Pinpoint the cell where the given text exists, returning its [X, Y] midpoint coordinate. 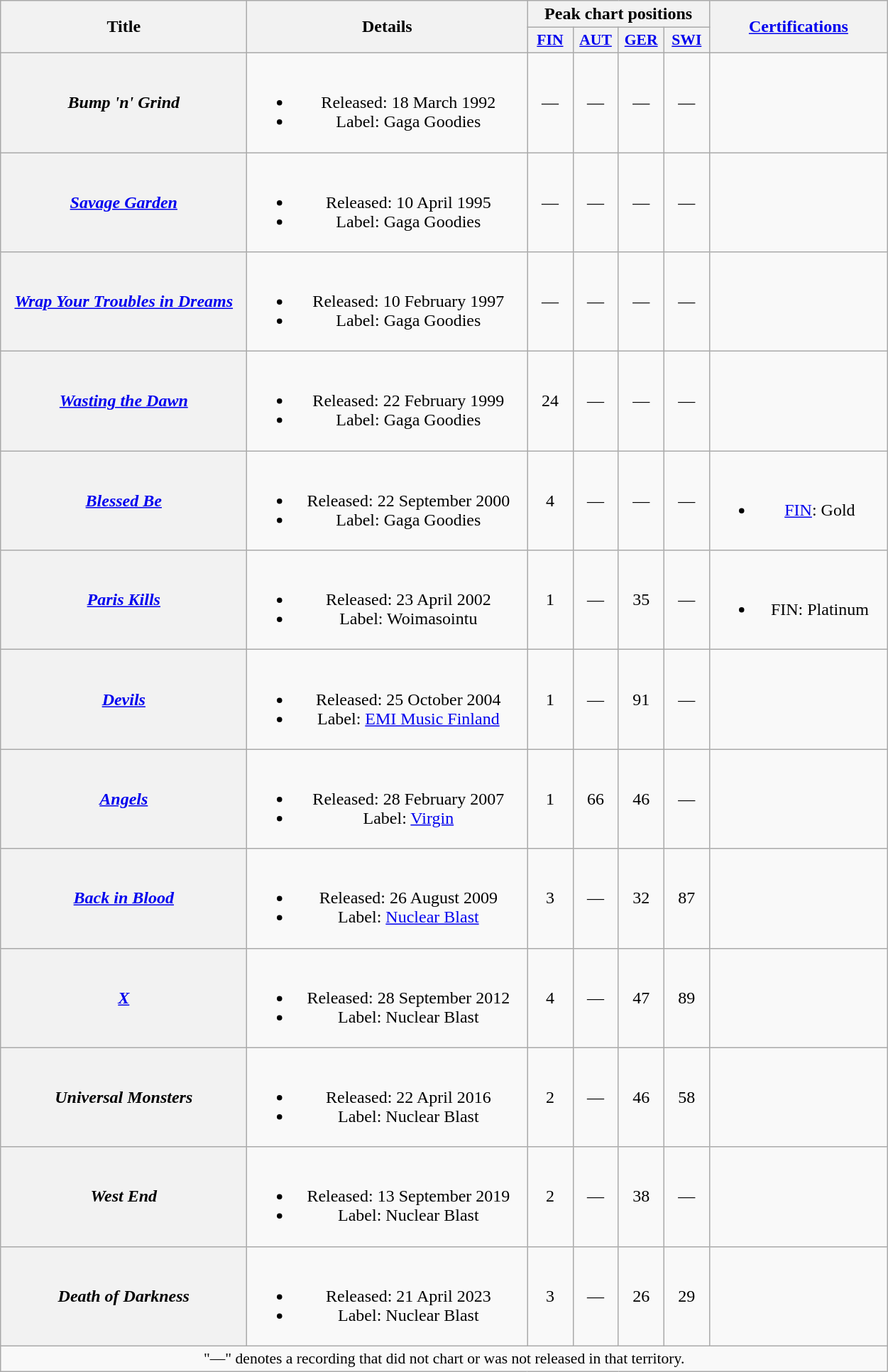
58 [686, 1097]
24 [550, 401]
SWI [686, 40]
FIN: Gold [798, 501]
Title [124, 27]
Released: 26 August 2009Label: Nuclear Blast [388, 898]
Devils [124, 699]
Peak chart positions [618, 14]
Released: 10 February 1997Label: Gaga Goodies [388, 302]
89 [686, 998]
Wrap Your Troubles in Dreams [124, 302]
Released: 21 April 2023Label: Nuclear Blast [388, 1296]
Released: 22 February 1999Label: Gaga Goodies [388, 401]
87 [686, 898]
FIN [550, 40]
Released: 10 April 1995Label: Gaga Goodies [388, 202]
Details [388, 27]
Death of Darkness [124, 1296]
29 [686, 1296]
Released: 23 April 2002Label: Woimasointu [388, 600]
West End [124, 1197]
Paris Kills [124, 600]
Released: 28 February 2007Label: Virgin [388, 799]
26 [641, 1296]
Angels [124, 799]
Released: 22 April 2016Label: Nuclear Blast [388, 1097]
Released: 18 March 1992Label: Gaga Goodies [388, 102]
Bump 'n' Grind [124, 102]
38 [641, 1197]
Universal Monsters [124, 1097]
AUT [596, 40]
32 [641, 898]
66 [596, 799]
91 [641, 699]
"—" denotes a recording that did not chart or was not released in that territory. [444, 1359]
GER [641, 40]
Wasting the Dawn [124, 401]
Released: 28 September 2012Label: Nuclear Blast [388, 998]
Released: 22 September 2000Label: Gaga Goodies [388, 501]
Released: 25 October 2004Label: EMI Music Finland [388, 699]
Savage Garden [124, 202]
Released: 13 September 2019Label: Nuclear Blast [388, 1197]
35 [641, 600]
Back in Blood [124, 898]
Blessed Be [124, 501]
Certifications [798, 27]
47 [641, 998]
X [124, 998]
FIN: Platinum [798, 600]
